Find where the given text appears and provide that cell's center as (x, y) coordinate. 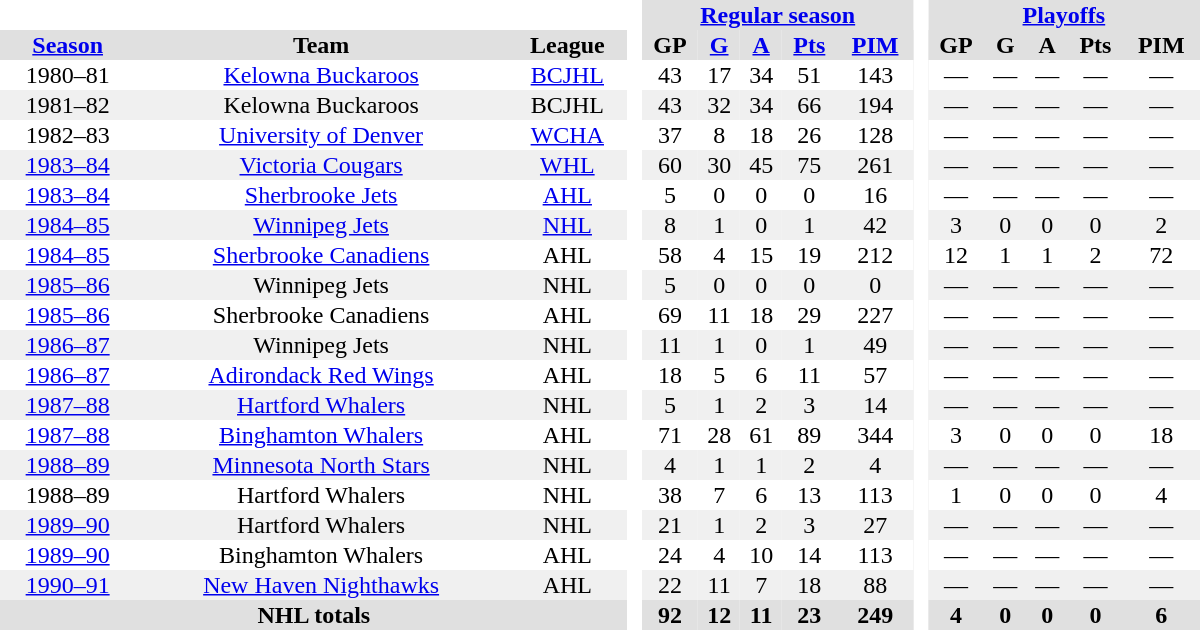
88 (876, 585)
15 (761, 255)
League (568, 45)
1990–91 (68, 585)
29 (809, 315)
Playoffs (1064, 15)
212 (876, 255)
58 (670, 255)
72 (1162, 255)
30 (719, 165)
22 (670, 585)
51 (809, 75)
57 (876, 375)
249 (876, 615)
19 (809, 255)
NHL totals (314, 615)
17 (719, 75)
45 (761, 165)
Minnesota North Stars (321, 465)
WHL (568, 165)
32 (719, 105)
66 (809, 105)
Season (68, 45)
37 (670, 135)
75 (809, 165)
24 (670, 555)
89 (809, 435)
1982–83 (68, 135)
University of Denver (321, 135)
10 (761, 555)
Team (321, 45)
WCHA (568, 135)
227 (876, 315)
Sherbrooke Jets (321, 195)
92 (670, 615)
42 (876, 225)
344 (876, 435)
1981–82 (68, 105)
69 (670, 315)
128 (876, 135)
28 (719, 435)
1980–81 (68, 75)
26 (809, 135)
21 (670, 525)
23 (809, 615)
261 (876, 165)
16 (876, 195)
49 (876, 345)
71 (670, 435)
13 (809, 495)
27 (876, 525)
New Haven Nighthawks (321, 585)
Victoria Cougars (321, 165)
143 (876, 75)
38 (670, 495)
Regular season (778, 15)
Adirondack Red Wings (321, 375)
60 (670, 165)
61 (761, 435)
194 (876, 105)
